Return the (x, y) coordinate for the center point of the cell that contains the specified text.  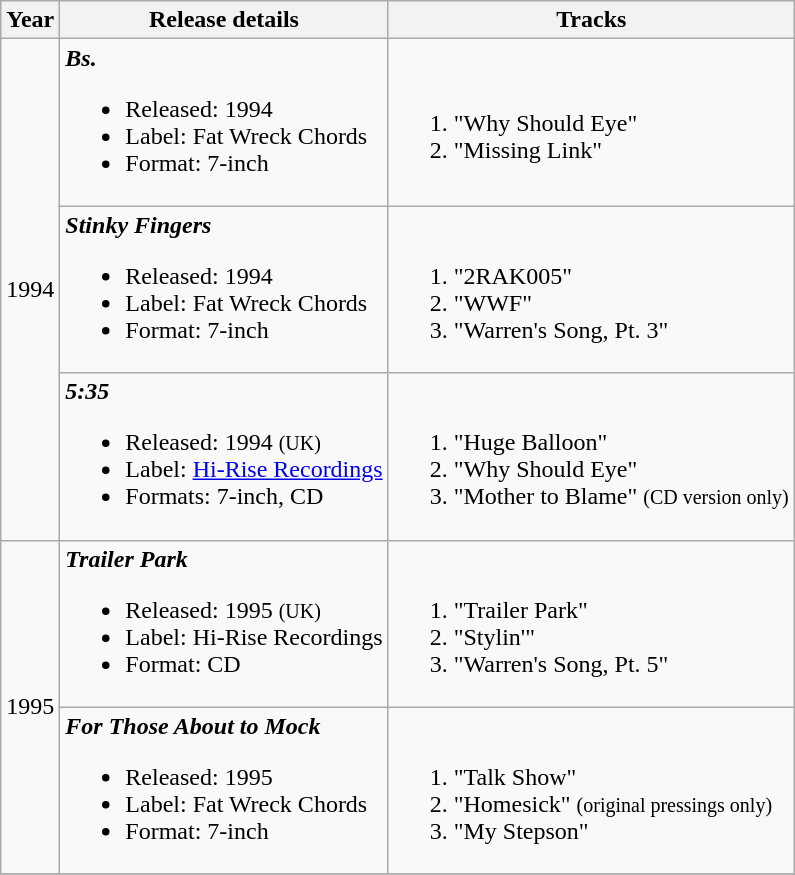
5:35Released: 1994 (UK)Label: Hi-Rise RecordingsFormats: 7-inch, CD (224, 456)
For Those About to MockReleased: 1995Label: Fat Wreck ChordsFormat: 7-inch (224, 790)
Bs.Released: 1994Label: Fat Wreck ChordsFormat: 7-inch (224, 122)
"Trailer Park""Stylin'""Warren's Song, Pt. 5" (591, 624)
"2RAK005""WWF""Warren's Song, Pt. 3" (591, 290)
Tracks (591, 20)
Stinky FingersReleased: 1994Label: Fat Wreck ChordsFormat: 7-inch (224, 290)
1994 (30, 290)
"Why Should Eye""Missing Link" (591, 122)
Year (30, 20)
Release details (224, 20)
"Huge Balloon""Why Should Eye""Mother to Blame" (CD version only) (591, 456)
Trailer ParkReleased: 1995 (UK)Label: Hi-Rise RecordingsFormat: CD (224, 624)
1995 (30, 707)
"Talk Show""Homesick" (original pressings only)"My Stepson" (591, 790)
